Return (x, y) of the center of cell containing provided text 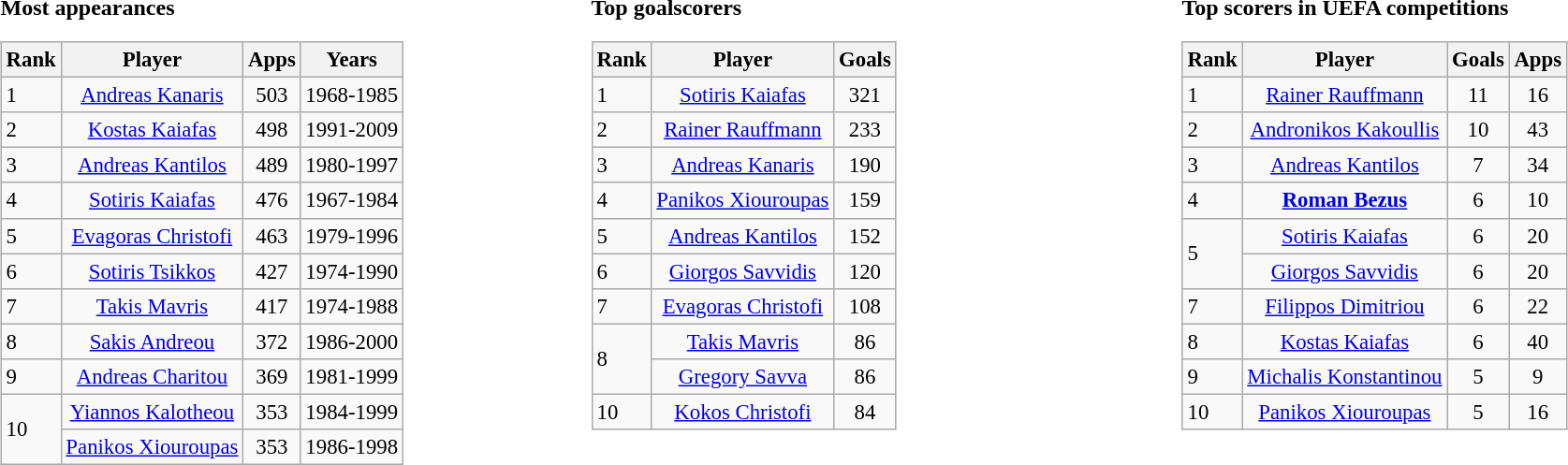
1981-1999 (352, 376)
476 (271, 200)
Yiannos Kalotheou (152, 412)
463 (271, 236)
1984-1999 (352, 412)
84 (865, 412)
43 (1537, 130)
1974-1988 (352, 306)
Kokos Christofi (743, 412)
Sakis Andreou (152, 341)
22 (1537, 306)
40 (1537, 341)
1967-1984 (352, 200)
321 (865, 95)
34 (1537, 166)
190 (865, 166)
233 (865, 130)
369 (271, 376)
1986-1998 (352, 447)
Gregory Savva (743, 376)
489 (271, 166)
372 (271, 341)
Michalis Konstantinou (1344, 376)
Filippos Dimitriou (1344, 306)
120 (865, 271)
1980-1997 (352, 166)
11 (1478, 95)
Roman Bezus (1344, 200)
417 (271, 306)
1979-1996 (352, 236)
159 (865, 200)
498 (271, 130)
Sotiris Tsikkos (152, 271)
108 (865, 306)
503 (271, 95)
152 (865, 236)
1986-2000 (352, 341)
1974-1990 (352, 271)
Andreas Charitou (152, 376)
Years (352, 60)
Andronikos Kakoullis (1344, 130)
1968-1985 (352, 95)
1991-2009 (352, 130)
427 (271, 271)
